Search for the cell housing the specified text and yield its (x, y) center coordinate. 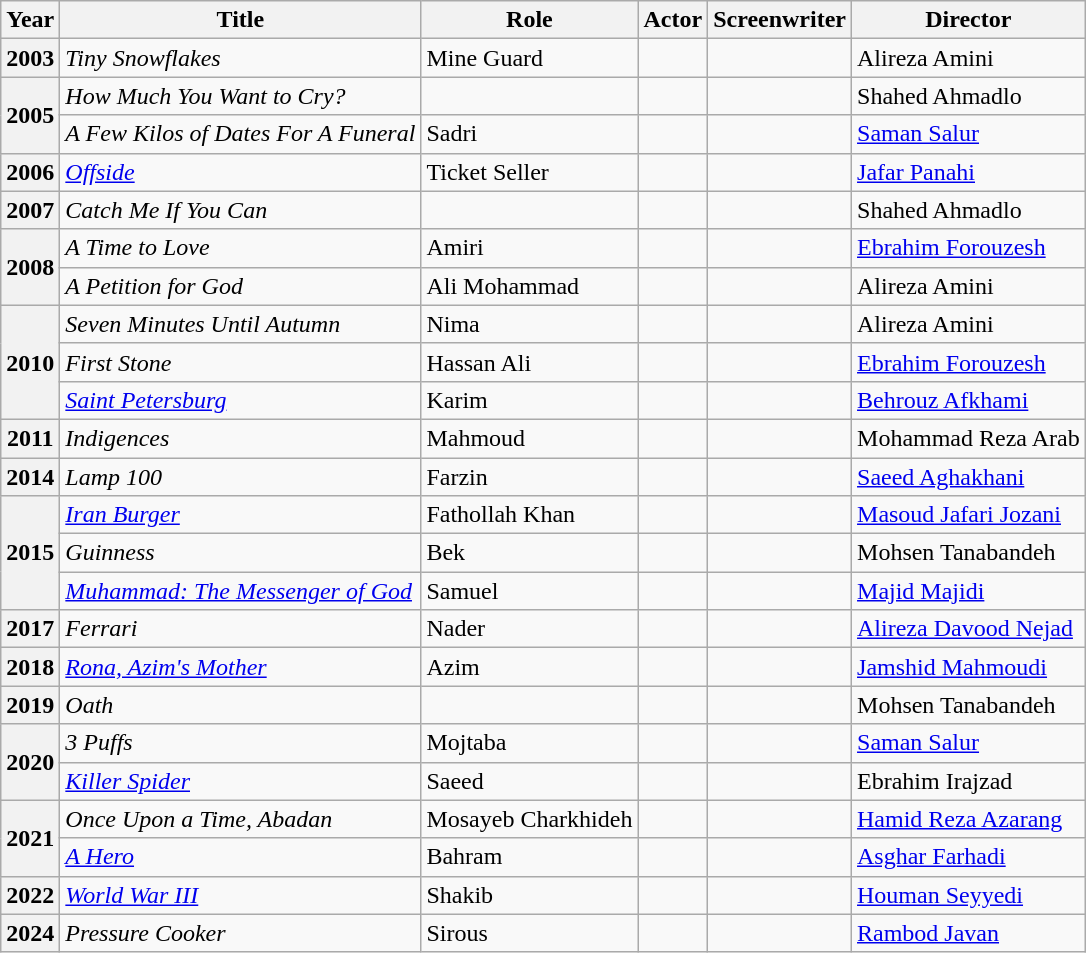
Alireza Davood Nejad (969, 629)
2015 (30, 553)
Screenwriter (780, 20)
A Hero (240, 857)
Mosayeb Charkhideh (530, 819)
Once Upon a Time, Abadan (240, 819)
First Stone (240, 362)
Rambod Javan (969, 933)
Hamid Reza Azarang (969, 819)
2022 (30, 895)
2019 (30, 705)
2018 (30, 667)
Pressure Cooker (240, 933)
Mojtaba (530, 743)
Tiny Snowflakes (240, 58)
2020 (30, 762)
Title (240, 20)
Killer Spider (240, 781)
Mohammad Reza Arab (969, 438)
Azim (530, 667)
2007 (30, 210)
Nader (530, 629)
Bek (530, 553)
Bahram (530, 857)
2010 (30, 362)
Farzin (530, 477)
Director (969, 20)
Role (530, 20)
2014 (30, 477)
Lamp 100 (240, 477)
Year (30, 20)
Saeed Aghakhani (969, 477)
2006 (30, 172)
Saint Petersburg (240, 400)
A Few Kilos of Dates For A Funeral (240, 134)
2017 (30, 629)
Asghar Farhadi (969, 857)
2008 (30, 267)
Hassan Ali (530, 362)
Jamshid Mahmoudi (969, 667)
How Much You Want to Cry? (240, 96)
Behrouz Afkhami (969, 400)
Ali Mohammad (530, 286)
Houman Seyyedi (969, 895)
Masoud Jafari Jozani (969, 515)
Guinness (240, 553)
A Time to Love (240, 248)
World War III (240, 895)
Samuel (530, 591)
3 Puffs (240, 743)
Indigences (240, 438)
2024 (30, 933)
Shakib (530, 895)
Muhammad: The Messenger of God (240, 591)
Catch Me If You Can (240, 210)
Karim (530, 400)
2021 (30, 838)
Rona, Azim's Mother (240, 667)
Amiri (530, 248)
2005 (30, 115)
Actor (673, 20)
2011 (30, 438)
Saeed (530, 781)
Sirous (530, 933)
Majid Majidi (969, 591)
Jafar Panahi (969, 172)
Ferrari (240, 629)
Mine Guard (530, 58)
Seven Minutes Until Autumn (240, 324)
A Petition for God (240, 286)
Sadri (530, 134)
Ebrahim Irajzad (969, 781)
2003 (30, 58)
Offside (240, 172)
Oath (240, 705)
Nima (530, 324)
Ticket Seller (530, 172)
Iran Burger (240, 515)
Fathollah Khan (530, 515)
Mahmoud (530, 438)
